Determine the (x, y) coordinate at the center of the cell enclosing the given text.  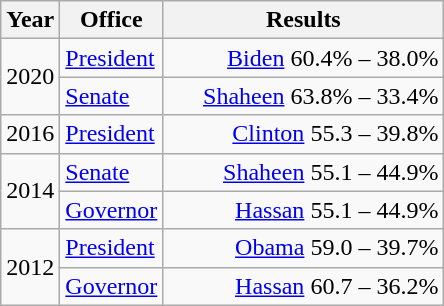
Hassan 60.7 – 36.2% (304, 286)
Biden 60.4% – 38.0% (304, 58)
Year (30, 20)
2016 (30, 134)
Clinton 55.3 – 39.8% (304, 134)
2020 (30, 77)
Obama 59.0 – 39.7% (304, 248)
2014 (30, 191)
Shaheen 55.1 – 44.9% (304, 172)
Results (304, 20)
Shaheen 63.8% – 33.4% (304, 96)
Office (112, 20)
Hassan 55.1 – 44.9% (304, 210)
2012 (30, 267)
